Locate the cell with the specified text and output its [x, y] center coordinate. 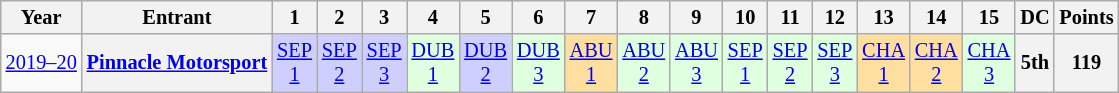
DUB2 [486, 63]
DUB1 [434, 63]
7 [592, 17]
12 [834, 17]
10 [746, 17]
2 [340, 17]
8 [644, 17]
15 [990, 17]
5 [486, 17]
ABU3 [696, 63]
1 [294, 17]
ABU1 [592, 63]
DC [1034, 17]
5th [1034, 63]
9 [696, 17]
6 [538, 17]
13 [884, 17]
CHA1 [884, 63]
Points [1086, 17]
CHA2 [936, 63]
14 [936, 17]
4 [434, 17]
CHA3 [990, 63]
119 [1086, 63]
3 [384, 17]
Year [42, 17]
ABU2 [644, 63]
Pinnacle Motorsport [177, 63]
11 [790, 17]
DUB3 [538, 63]
Entrant [177, 17]
2019–20 [42, 63]
